From the cell containing the given text, extract its center point as (X, Y) coordinate. 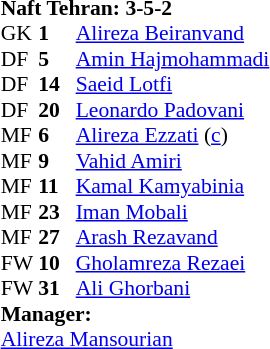
1 (57, 33)
Alireza Beiranvand (173, 33)
20 (57, 110)
Ali Ghorbani (173, 289)
10 (57, 263)
11 (57, 187)
Kamal Kamyabinia (173, 187)
Alireza Ezzati (c) (173, 135)
6 (57, 135)
23 (57, 212)
Amin Hajmohammadi (173, 59)
Gholamreza Rezaei (173, 263)
31 (57, 289)
14 (57, 85)
5 (57, 59)
Vahid Amiri (173, 161)
27 (57, 237)
Leonardo Padovani (173, 110)
9 (57, 161)
Saeid Lotfi (173, 85)
Manager: (136, 314)
Iman Mobali (173, 212)
Arash Rezavand (173, 237)
GK (20, 33)
